Provide the [x, y] coordinate of the cell's center where the given text is located.  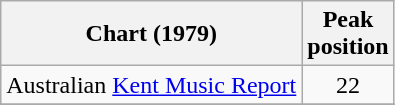
Chart (1979) [152, 34]
Australian Kent Music Report [152, 85]
Peakposition [348, 34]
22 [348, 85]
